Scan for the cell matching the given text and deliver its [x, y] coordinate at center. 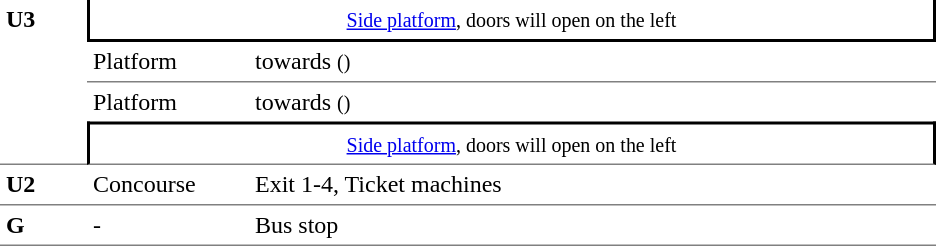
U2 [44, 185]
- [168, 226]
Concourse [168, 185]
Exit 1-4, Ticket machines [592, 185]
G [44, 226]
U3 [44, 82]
Bus stop [592, 226]
